Return [x, y] of the center of cell containing provided text 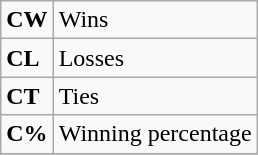
CW [27, 20]
Wins [155, 20]
Winning percentage [155, 134]
CL [27, 58]
Losses [155, 58]
Ties [155, 96]
CT [27, 96]
C% [27, 134]
